Pinpoint the cell where the given text exists, returning its (X, Y) midpoint coordinate. 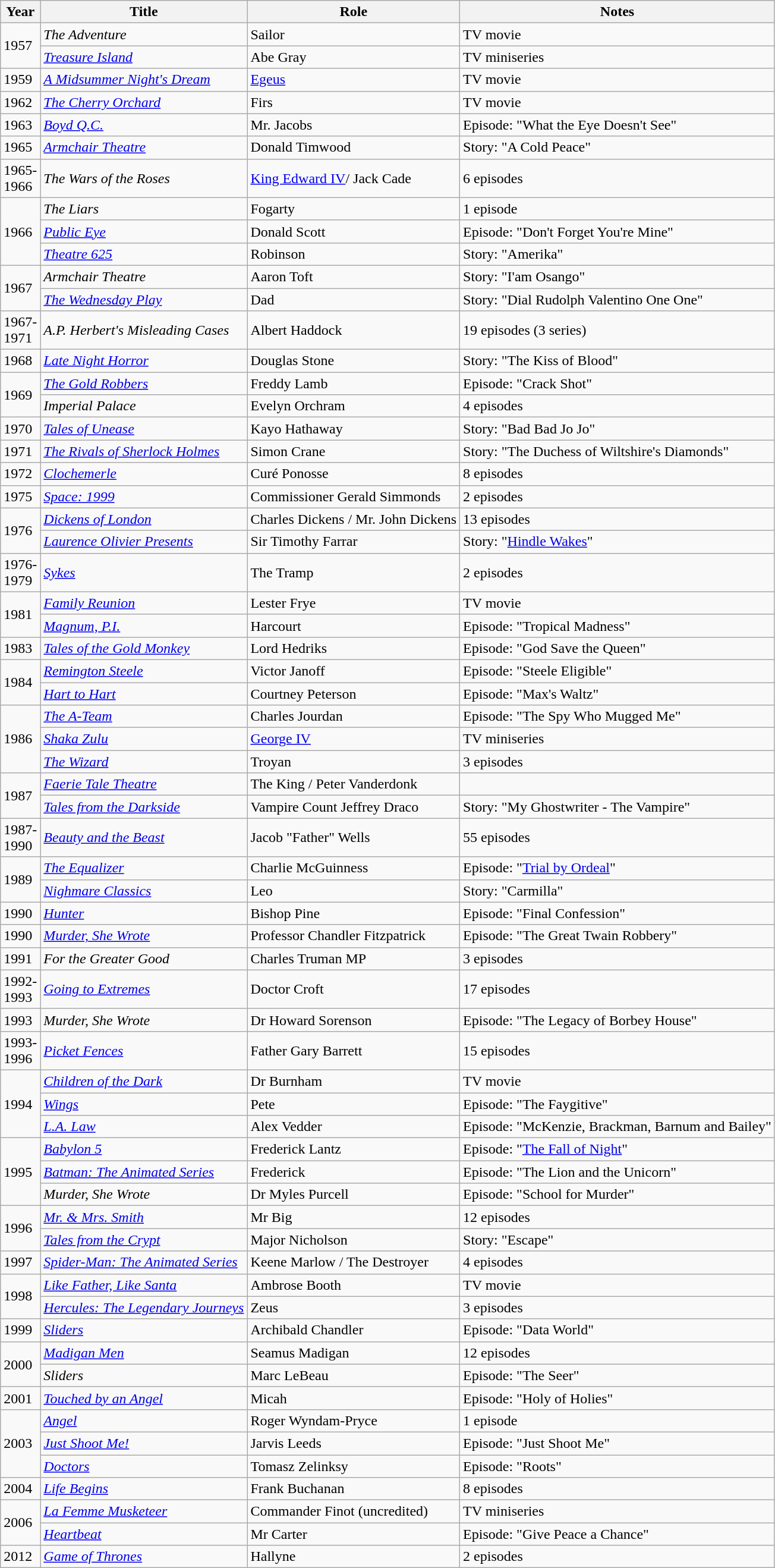
Beauty and the Beast (144, 837)
1989 (20, 879)
Title (144, 12)
The Wizard (144, 762)
1957 (20, 46)
Frank Buchanan (354, 1489)
The A-Team (144, 717)
55 episodes (618, 837)
2006 (20, 1523)
Episode: "The Fall of Night" (618, 1149)
Curé Ponosse (354, 474)
Episode: "The Spy Who Mugged Me" (618, 717)
Year (20, 12)
The Rivals of Sherlock Holmes (144, 451)
Alex Vedder (354, 1127)
1991 (20, 959)
Commissioner Gerald Simmonds (354, 497)
1971 (20, 451)
Story: "Amerika" (618, 254)
Dr Howard Sorenson (354, 1020)
Professor Chandler Fitzpatrick (354, 936)
Sir Timothy Farrar (354, 542)
Mr. & Mrs. Smith (144, 1217)
Bishop Pine (354, 913)
Madigan Men (144, 1353)
Children of the Dark (144, 1081)
Frederick Lantz (354, 1149)
Marc LeBeau (354, 1375)
Mr Big (354, 1217)
1987 (20, 796)
Story: "I'am Osango" (618, 276)
Zeus (354, 1308)
Lester Frye (354, 603)
6 episodes (618, 178)
Mr Carter (354, 1534)
Egeus (354, 80)
Hart to Hart (144, 694)
1993-1996 (20, 1050)
1967 (20, 288)
Role (354, 12)
Episode: "Max's Waltz" (618, 694)
Notes (618, 12)
Doctors (144, 1466)
1999 (20, 1330)
1959 (20, 80)
Like Father, Like Santa (144, 1285)
Abe Gray (354, 57)
Remington Steele (144, 671)
A.P. Herbert's Misleading Cases (144, 331)
Hunter (144, 913)
Jacob "Father" Wells (354, 837)
Story: "Bad Bad Jo Jo" (618, 429)
Nighmare Classics (144, 891)
Story: "The Duchess of Wiltshire's Diamonds" (618, 451)
Jarvis Leeds (354, 1443)
Doctor Croft (354, 989)
King Edward IV/ Jack Cade (354, 178)
1975 (20, 497)
Episode: "Final Confession" (618, 913)
Sailor (354, 34)
13 episodes (618, 519)
Firs (354, 102)
1969 (20, 395)
Pete (354, 1104)
Shaka Zulu (144, 739)
Episode: "Steele Eligible" (618, 671)
Episode: "Trial by Ordeal" (618, 868)
Episode: "The Lion and the Unicorn" (618, 1172)
2001 (20, 1398)
Robinson (354, 254)
Just Shoot Me! (144, 1443)
Story: "Hindle Wakes" (618, 542)
Touched by an Angel (144, 1398)
Roger Wyndam-Pryce (354, 1421)
Spider-Man: The Animated Series (144, 1262)
1996 (20, 1228)
1976 (20, 530)
2000 (20, 1364)
Magnum, P.I. (144, 626)
1992-1993 (20, 989)
1993 (20, 1020)
Vampire Count Jeffrey Draco (354, 807)
A Midsummer Night's Dream (144, 80)
Story: "The Kiss of Blood" (618, 361)
Tomasz Zelinksy (354, 1466)
Life Begins (144, 1489)
Father Gary Barrett (354, 1050)
Courtney Peterson (354, 694)
The Adventure (144, 34)
Episode: "Just Shoot Me" (618, 1443)
Story: "Carmilla" (618, 891)
Episode: "The Great Twain Robbery" (618, 936)
2012 (20, 1557)
Game of Thrones (144, 1557)
Troyan (354, 762)
Story: "Dial Rudolph Valentino One One" (618, 299)
1968 (20, 361)
Angel (144, 1421)
Donald Timwood (354, 147)
1963 (20, 125)
Archibald Chandler (354, 1330)
Episode: "The Faygitive" (618, 1104)
1981 (20, 614)
The Gold Robbers (144, 384)
Fogarty (354, 209)
1998 (20, 1296)
Sykes (144, 572)
George IV (354, 739)
1967-1971 (20, 331)
Family Reunion (144, 603)
Charles Truman MP (354, 959)
1970 (20, 429)
Laurence Olivier Presents (144, 542)
The Tramp (354, 572)
Charles Jourdan (354, 717)
La Femme Musketeer (144, 1512)
Seamus Madigan (354, 1353)
Space: 1999 (144, 497)
The Cherry Orchard (144, 102)
Aaron Toft (354, 276)
Dickens of London (144, 519)
Victor Janoff (354, 671)
Charlie McGuinness (354, 868)
The King / Peter Vanderdonk (354, 784)
Tales from the Darkside (144, 807)
Tales from the Crypt (144, 1240)
Charles Dickens / Mr. John Dickens (354, 519)
1972 (20, 474)
1994 (20, 1104)
Episode: "McKenzie, Brackman, Barnum and Bailey" (618, 1127)
1997 (20, 1262)
Batman: The Animated Series (144, 1172)
1995 (20, 1172)
The Equalizer (144, 868)
Episode: "The Seer" (618, 1375)
Freddy Lamb (354, 384)
Babylon 5 (144, 1149)
Keene Marlow / The Destroyer (354, 1262)
Ambrose Booth (354, 1285)
17 episodes (618, 989)
19 episodes (3 series) (618, 331)
Wings (144, 1104)
Harcourt (354, 626)
Tales of Unease (144, 429)
Episode: "Data World" (618, 1330)
Episode: "Don't Forget You're Mine" (618, 231)
Lord Hedriks (354, 648)
Hallyne (354, 1557)
Public Eye (144, 231)
Mr. Jacobs (354, 125)
Episode: "School for Murder" (618, 1195)
Major Nicholson (354, 1240)
Tales of the Gold Monkey (144, 648)
1965-1966 (20, 178)
Faerie Tale Theatre (144, 784)
Heartbeat (144, 1534)
The Liars (144, 209)
1986 (20, 739)
15 episodes (618, 1050)
Frederick (354, 1172)
Dr Myles Purcell (354, 1195)
Leo (354, 891)
Going to Extremes (144, 989)
Commander Finot (uncredited) (354, 1512)
Dr Burnham (354, 1081)
1965 (20, 147)
1983 (20, 648)
The Wars of the Roses (144, 178)
1962 (20, 102)
Episode: "The Legacy of Borbey House" (618, 1020)
Albert Haddock (354, 331)
Hercules: The Legendary Journeys (144, 1308)
Story: "A Cold Peace" (618, 147)
Episode: "Crack Shot" (618, 384)
The Wednesday Play (144, 299)
Episode: "Tropical Madness" (618, 626)
Dad (354, 299)
2003 (20, 1443)
Story: "My Ghostwriter - The Vampire" (618, 807)
Kayo Hathaway (354, 429)
Clochemerle (144, 474)
1987-1990 (20, 837)
Boyd Q.C. (144, 125)
Episode: "Holy of Holies" (618, 1398)
Treasure Island (144, 57)
Episode: "God Save the Queen" (618, 648)
Evelyn Orchram (354, 406)
1984 (20, 682)
Episode: "What the Eye Doesn't See" (618, 125)
Story: "Escape" (618, 1240)
For the Greater Good (144, 959)
Donald Scott (354, 231)
Theatre 625 (144, 254)
2004 (20, 1489)
1966 (20, 231)
Episode: "Roots" (618, 1466)
Picket Fences (144, 1050)
Imperial Palace (144, 406)
1976-1979 (20, 572)
Micah (354, 1398)
Late Night Horror (144, 361)
Episode: "Give Peace a Chance" (618, 1534)
Douglas Stone (354, 361)
Simon Crane (354, 451)
L.A. Law (144, 1127)
